Return (X, Y) of the center of cell containing provided text 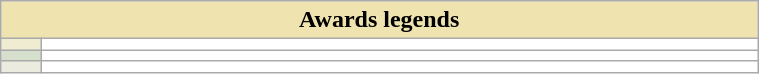
Awards legends (380, 20)
